Scan for the cell matching the given text and deliver its [X, Y] coordinate at center. 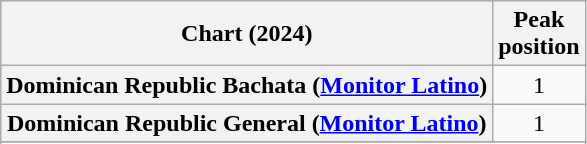
Dominican Republic Bachata (Monitor Latino) [247, 85]
Peakposition [539, 34]
Chart (2024) [247, 34]
Dominican Republic General (Monitor Latino) [247, 123]
